Scan for the cell matching the given text and deliver its (x, y) coordinate at center. 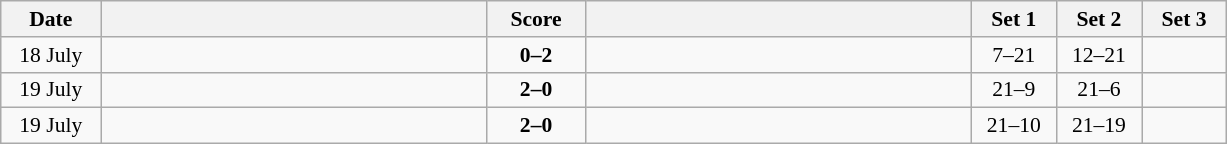
18 July (51, 55)
Set 3 (1184, 19)
12–21 (1098, 55)
21–9 (1014, 90)
Set 2 (1098, 19)
21–6 (1098, 90)
Set 1 (1014, 19)
7–21 (1014, 55)
0–2 (536, 55)
Date (51, 19)
Score (536, 19)
21–19 (1098, 126)
21–10 (1014, 126)
